Extract the [x, y] coordinate from the center of the cell holding the provided text.  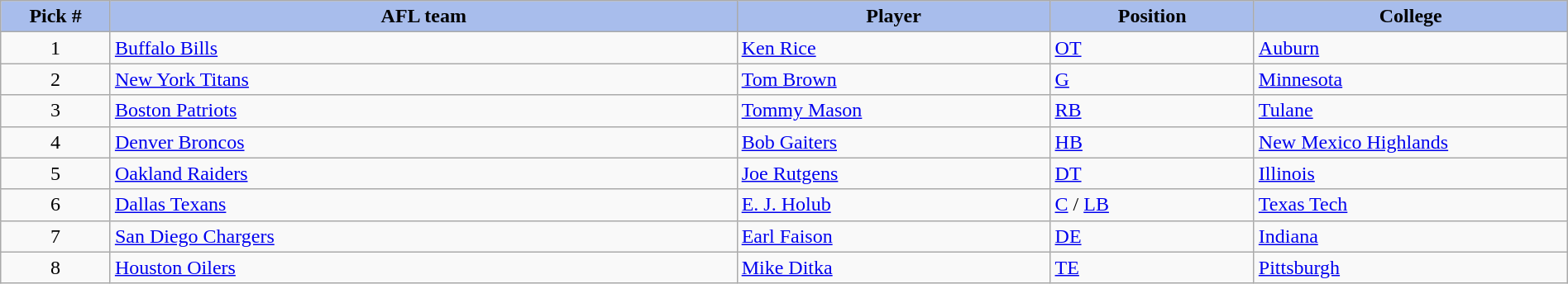
4 [56, 142]
E. J. Holub [893, 205]
OT [1152, 48]
Joe Rutgens [893, 173]
Ken Rice [893, 48]
C / LB [1152, 205]
Oakland Raiders [423, 173]
DT [1152, 173]
G [1152, 79]
Tom Brown [893, 79]
Dallas Texans [423, 205]
Tommy Mason [893, 111]
AFL team [423, 17]
Pick # [56, 17]
Earl Faison [893, 236]
New York Titans [423, 79]
HB [1152, 142]
2 [56, 79]
Auburn [1411, 48]
Minnesota [1411, 79]
8 [56, 267]
Player [893, 17]
Denver Broncos [423, 142]
College [1411, 17]
Tulane [1411, 111]
3 [56, 111]
Buffalo Bills [423, 48]
7 [56, 236]
Pittsburgh [1411, 267]
Position [1152, 17]
New Mexico Highlands [1411, 142]
Texas Tech [1411, 205]
1 [56, 48]
Illinois [1411, 173]
Houston Oilers [423, 267]
San Diego Chargers [423, 236]
Indiana [1411, 236]
TE [1152, 267]
Boston Patriots [423, 111]
DE [1152, 236]
Mike Ditka [893, 267]
6 [56, 205]
Bob Gaiters [893, 142]
5 [56, 173]
RB [1152, 111]
